Return the [x, y] coordinate for the center point of the cell that contains the specified text.  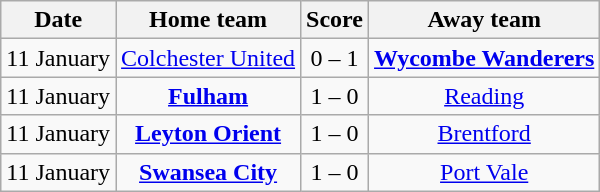
Away team [484, 20]
Home team [208, 20]
Wycombe Wanderers [484, 58]
Swansea City [208, 172]
Brentford [484, 134]
Colchester United [208, 58]
0 – 1 [335, 58]
Reading [484, 96]
Port Vale [484, 172]
Date [58, 20]
Score [335, 20]
Fulham [208, 96]
Leyton Orient [208, 134]
